Detect which cell encompasses the target text, then output its [x, y] center coordinate. 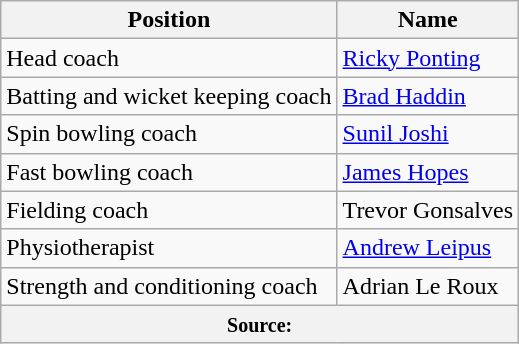
Source: [260, 324]
Brad Haddin [428, 96]
Sunil Joshi [428, 134]
Head coach [169, 58]
Fielding coach [169, 210]
Ricky Ponting [428, 58]
James Hopes [428, 172]
Fast bowling coach [169, 172]
Position [169, 20]
Spin bowling coach [169, 134]
Strength and conditioning coach [169, 286]
Physiotherapist [169, 248]
Trevor Gonsalves [428, 210]
Batting and wicket keeping coach [169, 96]
Andrew Leipus [428, 248]
Adrian Le Roux [428, 286]
Name [428, 20]
